Provide the (x, y) coordinate of the cell's center where the given text is located.  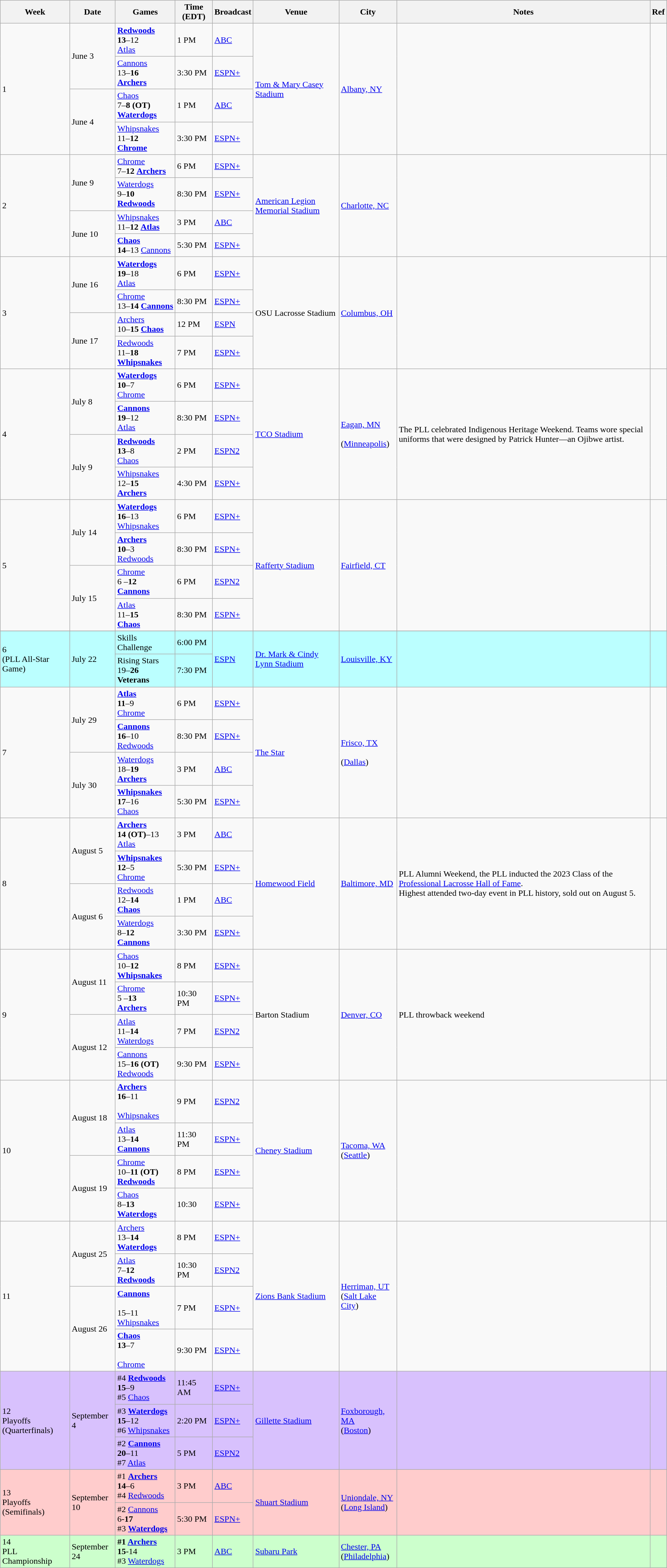
July 8 (93, 402)
Whipsnakes12–5Chrome (145, 867)
Waterdogs18–19Archers (145, 769)
August 6 (93, 916)
Waterdogs16–13Whipsnakes (145, 516)
3 (35, 313)
9 PM (194, 1102)
Tom & Mary Casey Stadium (296, 89)
12 PM (194, 324)
2 (35, 206)
Chrome6 –12Cannons (145, 582)
Atlas11–14Waterdogs (145, 1031)
Redwoods13–8Chaos (145, 451)
June 4 (93, 122)
Albany, NY (368, 89)
2:20 PM (194, 1421)
Time (EDT) (194, 12)
August 19 (93, 1188)
Chrome13–14 Cannons (145, 301)
4:30 PM (194, 484)
10 (35, 1151)
5 PM (194, 1453)
Shuart Stadium (296, 1502)
#1 Archers15-14#3 Waterdogs (145, 1552)
Foxborough, MA(Boston) (368, 1420)
Archers16–11Whipsnakes (145, 1102)
Subaru Park (296, 1552)
TCO Stadium (296, 434)
Denver, CO (368, 1015)
5 (35, 565)
Waterdogs10–7Chrome (145, 385)
Louisville, KY (368, 659)
Eagan, MN(Minneapolis) (368, 434)
Tacoma, WA (Seattle) (368, 1151)
Redwoods12–14Chaos (145, 900)
Cheney Stadium (296, 1151)
Redwoods13–12Atlas (145, 40)
11:30 PM (194, 1139)
8 (35, 883)
Games (145, 12)
7 (35, 752)
Skills Challenge (145, 642)
July 9 (93, 467)
6:00 PM (194, 642)
#2 Cannons6-17#3 Waterdogs (145, 1519)
August 18 (93, 1118)
Rafferty Stadium (296, 565)
Gillette Stadium (296, 1420)
Cannons13–16Archers (145, 73)
City (368, 12)
Dr. Mark & Cindy Lynn Stadium (296, 659)
July 22 (93, 659)
Chaos14–13 Cannons (145, 245)
Waterdogs9–10 Redwoods (145, 194)
1 (35, 89)
Whipsnakes11–12Chrome (145, 138)
Broadcast (233, 12)
Chaos8–13Waterdogs (145, 1204)
Notes (523, 12)
American Legion Memorial Stadium (296, 206)
Cannons 15–11Whipsnakes (145, 1307)
Chester, PA (Philadelphia) (368, 1552)
June 17 (93, 340)
August 25 (93, 1254)
Archers13–14Waterdogs (145, 1237)
July 14 (93, 533)
August 5 (93, 851)
#4 Redwoods15–9#5 Chaos (145, 1387)
Charlotte, NC (368, 206)
September 24 (93, 1552)
Columbus, OH (368, 313)
July 15 (93, 598)
Week (35, 12)
Uniondale, NY(Long Island) (368, 1502)
Atlas11–9Chrome (145, 703)
OSU Lacrosse Stadium (296, 313)
Baltimore, MD (368, 883)
Whipsnakes17–16Chaos (145, 801)
Fairfield, CT (368, 565)
Chrome7–12 Archers (145, 166)
7:30 PM (194, 670)
August 26 (93, 1329)
Chaos7–8 (OT)Waterdogs (145, 105)
Cannons16–10Redwoods (145, 736)
#2 Cannons20–11#7 Atlas (145, 1453)
Chaos 13–7Chrome (145, 1350)
4 (35, 434)
Herriman, UT (Salt Lake City) (368, 1296)
Waterdogs8–12Cannons (145, 933)
11:45 AM (194, 1387)
2 PM (194, 451)
Zions Bank Stadium (296, 1296)
Chrome5 –13Archers (145, 998)
June 10 (93, 234)
Atlas13–14Cannons (145, 1139)
11 (35, 1296)
Atlas7–12Redwoods (145, 1270)
August 12 (93, 1047)
Chrome10–11 (OT)Redwoods (145, 1172)
June 3 (93, 56)
Redwoods11–18 Whipsnakes (145, 352)
The PLL celebrated Indigenous Heritage Weekend. Teams wore special uniforms that were designed by Patrick Hunter—an Ojibwe artist. (523, 434)
13Playoffs (Semifinals) (35, 1502)
Whipsnakes11–12 Atlas (145, 222)
Date (93, 12)
Ref (658, 12)
September 10 (93, 1502)
July 29 (93, 720)
July 30 (93, 785)
Archers10–15 Chaos (145, 324)
Barton Stadium (296, 1015)
10:30 (194, 1204)
6(PLL All-Star Game) (35, 659)
9 (35, 1015)
#1 Archers14–6#4 Redwoods (145, 1486)
Atlas11–15Chaos (145, 615)
Chaos10–12Whipsnakes (145, 966)
Archers14 (OT)–13Atlas (145, 834)
June 9 (93, 182)
Cannons15–16 (OT)Redwoods (145, 1064)
September 4 (93, 1420)
14PLL Championship (35, 1552)
Cannons19–12Atlas (145, 418)
12Playoffs (Quarterfinals) (35, 1420)
Frisco, TX(Dallas) (368, 752)
Rising Stars19–26Veterans (145, 670)
Waterdogs19–18 Atlas (145, 273)
August 11 (93, 982)
Venue (296, 12)
The Star (296, 752)
June 16 (93, 285)
Archers10–3Redwoods (145, 549)
Whipsnakes12–15Archers (145, 484)
Homewood Field (296, 883)
#3 Waterdogs15–12#6 Whipsnakes (145, 1421)
PLL throwback weekend (523, 1015)
